For the text-containing cell, return its midpoint in [x, y] coordinate format. 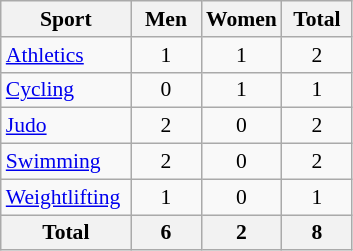
Judo [66, 126]
Cycling [66, 90]
Women [242, 19]
Sport [66, 19]
Weightlifting [66, 197]
6 [166, 233]
Athletics [66, 55]
Swimming [66, 162]
8 [317, 233]
Men [166, 19]
